Return (x, y) of the center of cell containing provided text 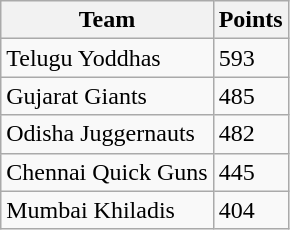
Chennai Quick Guns (107, 172)
Mumbai Khiladis (107, 210)
593 (250, 58)
445 (250, 172)
Points (250, 20)
482 (250, 134)
Team (107, 20)
Odisha Juggernauts (107, 134)
Telugu Yoddhas (107, 58)
485 (250, 96)
Gujarat Giants (107, 96)
404 (250, 210)
